For the text-containing cell, return its midpoint in (x, y) coordinate format. 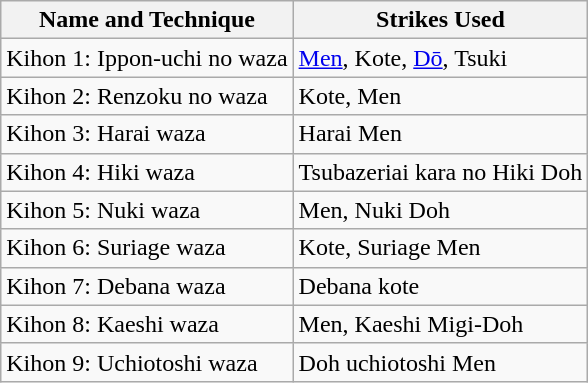
Debana kote (440, 286)
Doh uchiotoshi Men (440, 362)
Tsubazeriai kara no Hiki Doh (440, 172)
Kihon 2: Renzoku no waza (147, 96)
Strikes Used (440, 20)
Men, Kaeshi Migi-Doh (440, 324)
Kote, Men (440, 96)
Kihon 7: Debana waza (147, 286)
Kihon 5: Nuki waza (147, 210)
Kihon 6: Suriage waza (147, 248)
Kihon 1: Ippon-uchi no waza (147, 58)
Harai Men (440, 134)
Men, Nuki Doh (440, 210)
Kote, Suriage Men (440, 248)
Name and Technique (147, 20)
Kihon 3: Harai waza (147, 134)
Men, Kote, Dō, Tsuki (440, 58)
Kihon 8: Kaeshi waza (147, 324)
Kihon 4: Hiki waza (147, 172)
Kihon 9: Uchiotoshi waza (147, 362)
